Search for the cell housing the specified text and yield its (X, Y) center coordinate. 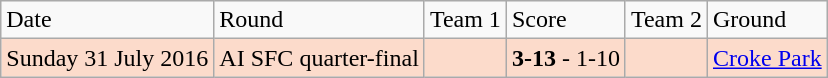
Score (566, 20)
Sunday 31 July 2016 (108, 58)
Ground (767, 20)
Date (108, 20)
Team 2 (666, 20)
3-13 - 1-10 (566, 58)
AI SFC quarter-final (320, 58)
Croke Park (767, 58)
Round (320, 20)
Team 1 (465, 20)
